Determine the [X, Y] coordinate at the center of the cell enclosing the given text.  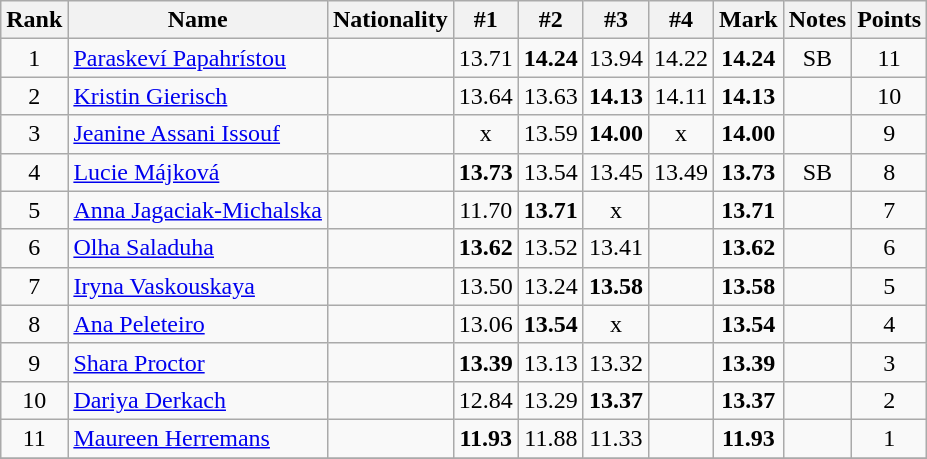
Jeanine Assani Issouf [198, 134]
14.11 [680, 96]
#3 [616, 20]
13.06 [486, 324]
12.84 [486, 400]
Nationality [390, 20]
Rank [34, 20]
Shara Proctor [198, 362]
13.24 [550, 286]
13.59 [550, 134]
13.13 [550, 362]
13.64 [486, 96]
Points [890, 20]
13.94 [616, 58]
Notes [817, 20]
Anna Jagaciak-Michalska [198, 210]
Paraskeví Papahrístou [198, 58]
Dariya Derkach [198, 400]
11.70 [486, 210]
#2 [550, 20]
Maureen Herremans [198, 438]
Olha Saladuha [198, 248]
Ana Peleteiro [198, 324]
13.52 [550, 248]
13.32 [616, 362]
13.41 [616, 248]
Iryna Vaskouskaya [198, 286]
13.45 [616, 172]
#4 [680, 20]
Kristin Gierisch [198, 96]
Lucie Májková [198, 172]
13.50 [486, 286]
13.63 [550, 96]
11.33 [616, 438]
11.88 [550, 438]
14.22 [680, 58]
13.29 [550, 400]
Name [198, 20]
Mark [748, 20]
13.49 [680, 172]
#1 [486, 20]
